Output the (x, y) coordinate of the center of the cell containing the given text.  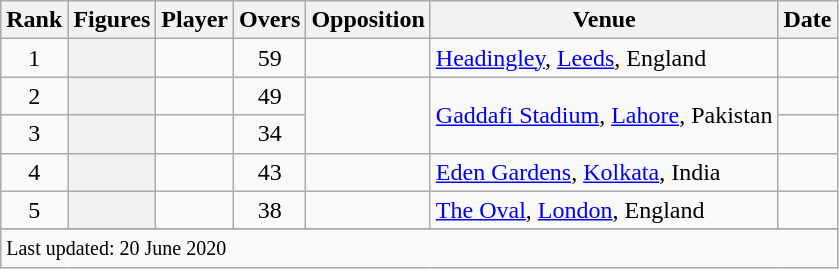
Venue (604, 20)
The Oval, London, England (604, 210)
Player (195, 20)
Last updated: 20 June 2020 (419, 248)
49 (270, 96)
Rank (34, 20)
Opposition (368, 20)
3 (34, 134)
Figures (112, 20)
38 (270, 210)
34 (270, 134)
4 (34, 172)
Gaddafi Stadium, Lahore, Pakistan (604, 115)
43 (270, 172)
Eden Gardens, Kolkata, India (604, 172)
5 (34, 210)
2 (34, 96)
1 (34, 58)
Overs (270, 20)
Date (808, 20)
Headingley, Leeds, England (604, 58)
59 (270, 58)
